Locate the cell with the specified text and output its [X, Y] center coordinate. 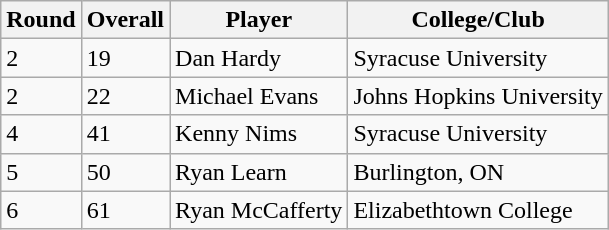
College/Club [478, 20]
Dan Hardy [259, 58]
Burlington, ON [478, 172]
41 [125, 134]
Elizabethtown College [478, 210]
Michael Evans [259, 96]
Player [259, 20]
Johns Hopkins University [478, 96]
22 [125, 96]
6 [41, 210]
19 [125, 58]
Overall [125, 20]
Kenny Nims [259, 134]
Ryan McCafferty [259, 210]
61 [125, 210]
4 [41, 134]
5 [41, 172]
50 [125, 172]
Round [41, 20]
Ryan Learn [259, 172]
